Determine the [x, y] coordinate at the center of the cell enclosing the given text.  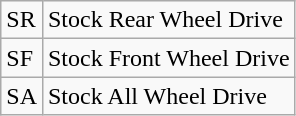
SR [22, 20]
SF [22, 58]
Stock Front Wheel Drive [168, 58]
Stock Rear Wheel Drive [168, 20]
Stock All Wheel Drive [168, 96]
SA [22, 96]
